Pinpoint the cell where the given text exists, returning its (X, Y) midpoint coordinate. 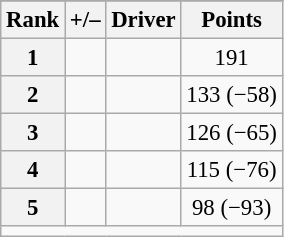
133 (−58) (232, 95)
+/– (86, 20)
98 (−93) (232, 208)
Driver (144, 20)
1 (33, 58)
Rank (33, 20)
3 (33, 133)
5 (33, 208)
191 (232, 58)
115 (−76) (232, 170)
2 (33, 95)
126 (−65) (232, 133)
4 (33, 170)
Points (232, 20)
